Return the (x, y) coordinate for the center point of the cell that contains the specified text.  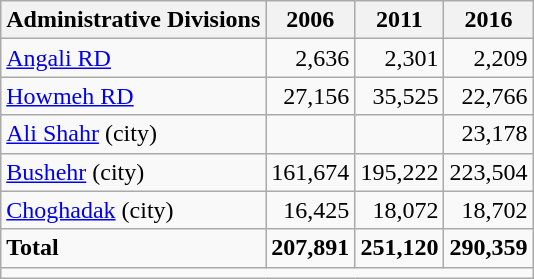
Ali Shahr (city) (134, 134)
2006 (310, 20)
290,359 (488, 248)
Total (134, 248)
223,504 (488, 172)
195,222 (400, 172)
23,178 (488, 134)
2016 (488, 20)
Choghadak (city) (134, 210)
251,120 (400, 248)
Administrative Divisions (134, 20)
161,674 (310, 172)
22,766 (488, 96)
16,425 (310, 210)
2,209 (488, 58)
18,072 (400, 210)
18,702 (488, 210)
2,301 (400, 58)
207,891 (310, 248)
27,156 (310, 96)
Angali RD (134, 58)
Bushehr (city) (134, 172)
35,525 (400, 96)
2,636 (310, 58)
2011 (400, 20)
Howmeh RD (134, 96)
